Determine the (X, Y) coordinate at the center of the cell enclosing the given text.  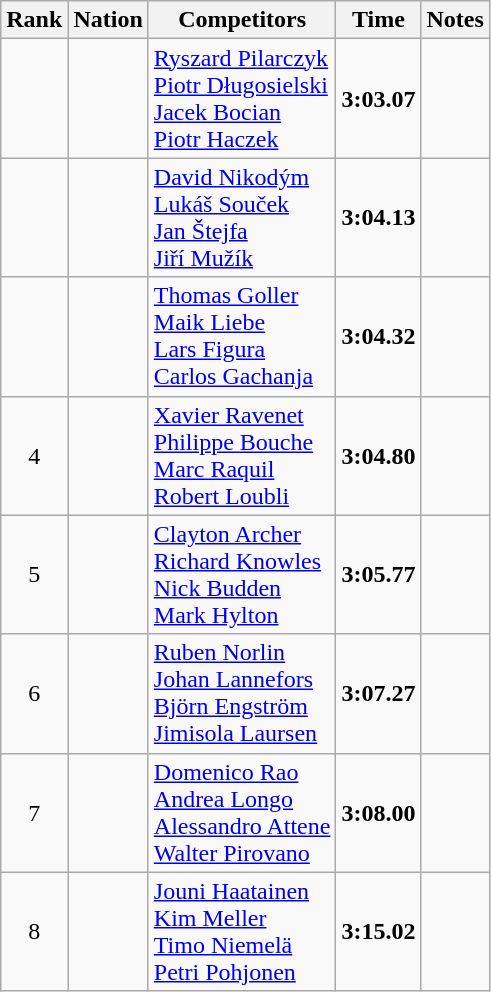
Thomas GollerMaik LiebeLars FiguraCarlos Gachanja (242, 336)
Jouni HaatainenKim MellerTimo NiemeläPetri Pohjonen (242, 932)
6 (34, 694)
3:15.02 (378, 932)
Domenico RaoAndrea LongoAlessandro AtteneWalter Pirovano (242, 812)
3:07.27 (378, 694)
3:03.07 (378, 98)
3:05.77 (378, 574)
Ruben NorlinJohan LanneforsBjörn EngströmJimisola Laursen (242, 694)
3:04.80 (378, 456)
4 (34, 456)
7 (34, 812)
3:08.00 (378, 812)
Xavier RavenetPhilippe BoucheMarc RaquilRobert Loubli (242, 456)
5 (34, 574)
8 (34, 932)
Rank (34, 20)
3:04.32 (378, 336)
Competitors (242, 20)
Ryszard PilarczykPiotr DługosielskiJacek BocianPiotr Haczek (242, 98)
Clayton ArcherRichard KnowlesNick BuddenMark Hylton (242, 574)
Time (378, 20)
Nation (108, 20)
Notes (455, 20)
David NikodýmLukáš SoučekJan ŠtejfaJiří Mužík (242, 218)
3:04.13 (378, 218)
